Find where the given text appears and provide that cell's center as (X, Y) coordinate. 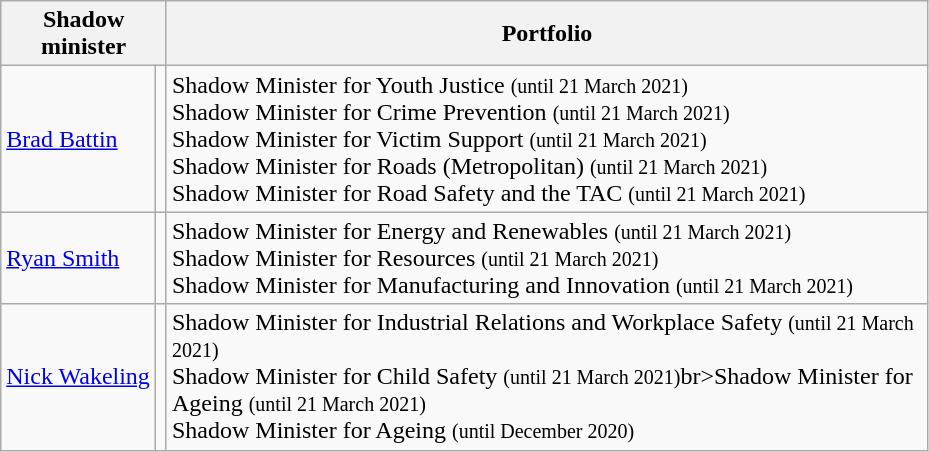
Ryan Smith (78, 258)
Shadow minister (84, 34)
Nick Wakeling (78, 377)
Brad Battin (78, 139)
Portfolio (546, 34)
